For the text-containing cell, return its midpoint in [x, y] coordinate format. 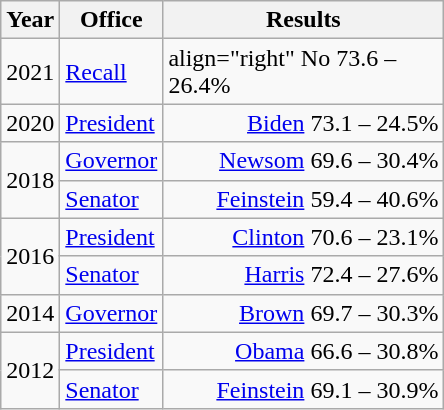
Year [30, 20]
2014 [30, 313]
2016 [30, 256]
Newsom 69.6 – 30.4% [304, 161]
2021 [30, 72]
Harris 72.4 – 27.6% [304, 275]
Feinstein 69.1 – 30.9% [304, 389]
2020 [30, 123]
Results [304, 20]
Clinton 70.6 – 23.1% [304, 237]
Feinstein 59.4 – 40.6% [304, 199]
Office [112, 20]
2012 [30, 370]
Recall [112, 72]
2018 [30, 180]
Biden 73.1 – 24.5% [304, 123]
Obama 66.6 – 30.8% [304, 351]
Brown 69.7 – 30.3% [304, 313]
align="right" No 73.6 – 26.4% [304, 72]
